Return [x, y] of the center of cell containing provided text 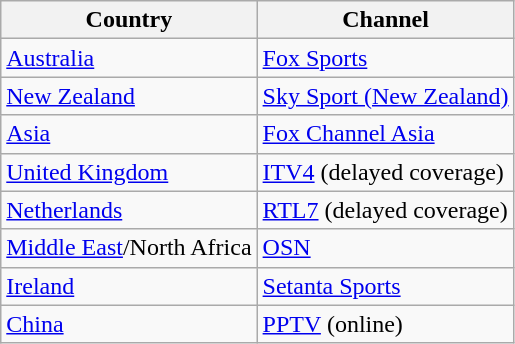
Asia [129, 134]
Middle East/North Africa [129, 248]
Fox Channel Asia [386, 134]
RTL7 (delayed coverage) [386, 210]
Australia [129, 58]
Sky Sport (New Zealand) [386, 96]
OSN [386, 248]
Country [129, 20]
China [129, 324]
United Kingdom [129, 172]
Fox Sports [386, 58]
ITV4 (delayed coverage) [386, 172]
Netherlands [129, 210]
PPTV (online) [386, 324]
New Zealand [129, 96]
Channel [386, 20]
Ireland [129, 286]
Setanta Sports [386, 286]
